For the text-containing cell, return its midpoint in [X, Y] coordinate format. 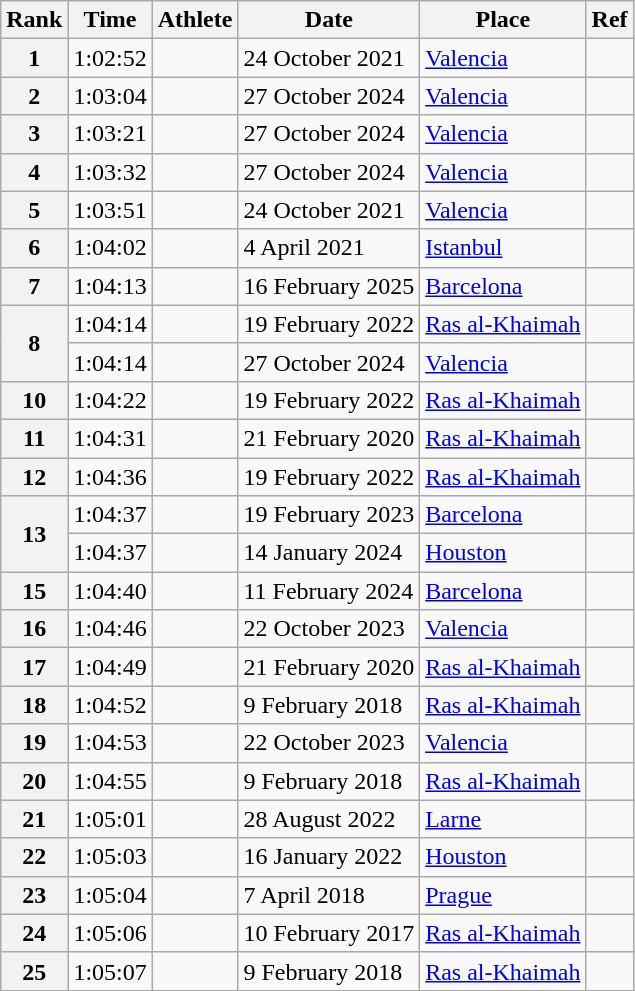
18 [34, 705]
5 [34, 210]
23 [34, 895]
10 [34, 400]
Istanbul [503, 248]
Athlete [195, 20]
6 [34, 248]
15 [34, 591]
1:04:49 [110, 667]
Time [110, 20]
28 August 2022 [329, 819]
16 January 2022 [329, 857]
1:04:52 [110, 705]
1:05:07 [110, 971]
1:05:03 [110, 857]
3 [34, 134]
10 February 2017 [329, 933]
21 [34, 819]
11 February 2024 [329, 591]
Prague [503, 895]
1:05:01 [110, 819]
Place [503, 20]
13 [34, 534]
25 [34, 971]
8 [34, 343]
16 February 2025 [329, 286]
1:03:51 [110, 210]
1:04:46 [110, 629]
7 [34, 286]
Larne [503, 819]
12 [34, 477]
1 [34, 58]
1:02:52 [110, 58]
1:04:02 [110, 248]
20 [34, 781]
4 [34, 172]
17 [34, 667]
16 [34, 629]
1:04:53 [110, 743]
1:04:13 [110, 286]
19 February 2023 [329, 515]
7 April 2018 [329, 895]
1:04:40 [110, 591]
24 [34, 933]
1:04:22 [110, 400]
1:05:04 [110, 895]
1:05:06 [110, 933]
1:04:55 [110, 781]
19 [34, 743]
1:03:04 [110, 96]
Date [329, 20]
1:04:36 [110, 477]
1:03:32 [110, 172]
22 [34, 857]
14 January 2024 [329, 553]
Rank [34, 20]
11 [34, 438]
Ref [610, 20]
1:04:31 [110, 438]
2 [34, 96]
1:03:21 [110, 134]
4 April 2021 [329, 248]
